Capture the cell that displays the provided text and extract its (X, Y) central coordinate. 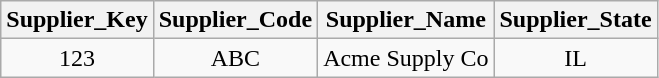
IL (576, 58)
ABC (235, 58)
Supplier_Code (235, 20)
Supplier_State (576, 20)
Supplier_Key (77, 20)
Acme Supply Co (406, 58)
Supplier_Name (406, 20)
123 (77, 58)
